Search for the cell housing the specified text and yield its (X, Y) center coordinate. 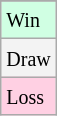
Draw (28, 58)
Win (28, 20)
Loss (28, 96)
